Identify which cell holds the provided text, then report its [x, y] central coordinate. 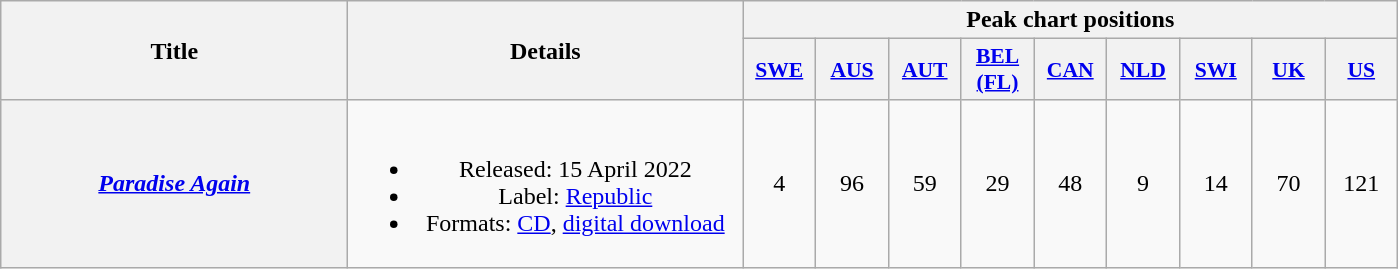
CAN [1070, 70]
Paradise Again [174, 184]
14 [1216, 184]
NLD [1144, 70]
Released: 15 April 2022Label: RepublicFormats: CD, digital download [546, 184]
29 [998, 184]
121 [1362, 184]
48 [1070, 184]
Details [546, 50]
AUT [924, 70]
AUS [852, 70]
SWI [1216, 70]
SWE [780, 70]
4 [780, 184]
59 [924, 184]
Peak chart positions [1070, 20]
UK [1288, 70]
70 [1288, 184]
9 [1144, 184]
Title [174, 50]
BEL (FL) [998, 70]
US [1362, 70]
96 [852, 184]
